For the text-containing cell, return its midpoint in [x, y] coordinate format. 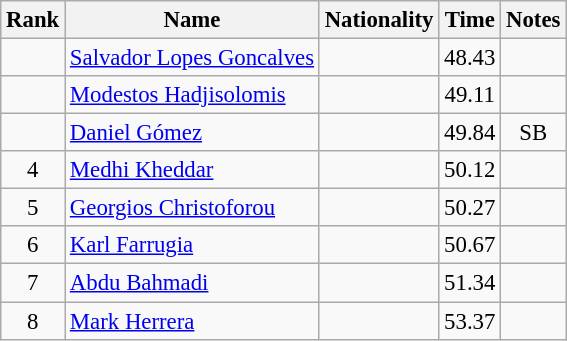
48.43 [470, 58]
50.67 [470, 245]
Medhi Kheddar [192, 170]
Salvador Lopes Goncalves [192, 58]
7 [33, 283]
Nationality [378, 20]
Time [470, 20]
Karl Farrugia [192, 245]
Modestos Hadjisolomis [192, 95]
Notes [534, 20]
53.37 [470, 321]
SB [534, 133]
8 [33, 321]
Abdu Bahmadi [192, 283]
6 [33, 245]
50.27 [470, 208]
Name [192, 20]
51.34 [470, 283]
Georgios Christoforou [192, 208]
4 [33, 170]
Mark Herrera [192, 321]
Daniel Gómez [192, 133]
50.12 [470, 170]
Rank [33, 20]
49.11 [470, 95]
49.84 [470, 133]
5 [33, 208]
